Search for the cell housing the specified text and yield its (X, Y) center coordinate. 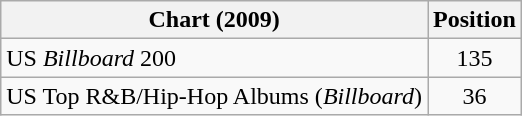
US Top R&B/Hip-Hop Albums (Billboard) (214, 96)
US Billboard 200 (214, 58)
Position (475, 20)
135 (475, 58)
Chart (2009) (214, 20)
36 (475, 96)
